Identify which cell holds the provided text, then report its (X, Y) central coordinate. 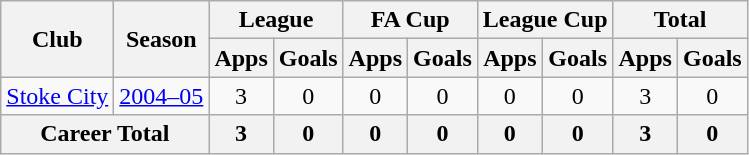
Stoke City (58, 96)
Season (162, 39)
League Cup (545, 20)
2004–05 (162, 96)
FA Cup (410, 20)
Total (680, 20)
Career Total (105, 134)
League (276, 20)
Club (58, 39)
